Output the (x, y) coordinate of the center of the cell containing the given text.  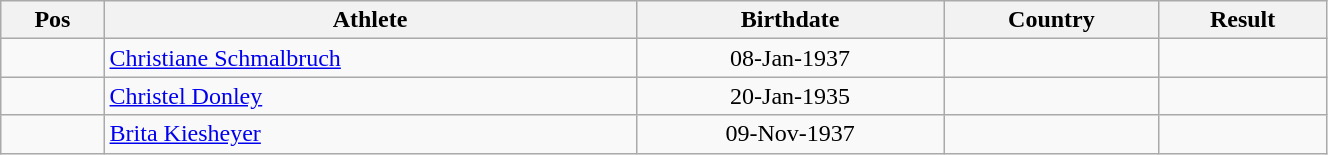
Brita Kiesheyer (370, 134)
Result (1243, 20)
Christiane Schmalbruch (370, 58)
Birthdate (790, 20)
Athlete (370, 20)
Pos (52, 20)
Country (1052, 20)
Christel Donley (370, 96)
20-Jan-1935 (790, 96)
08-Jan-1937 (790, 58)
09-Nov-1937 (790, 134)
